Return [x, y] of the center of cell containing provided text 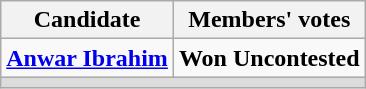
Members' votes [269, 20]
Candidate [88, 20]
Anwar Ibrahim [88, 58]
Won Uncontested [269, 58]
